Locate the cell with the specified text and output its (x, y) center coordinate. 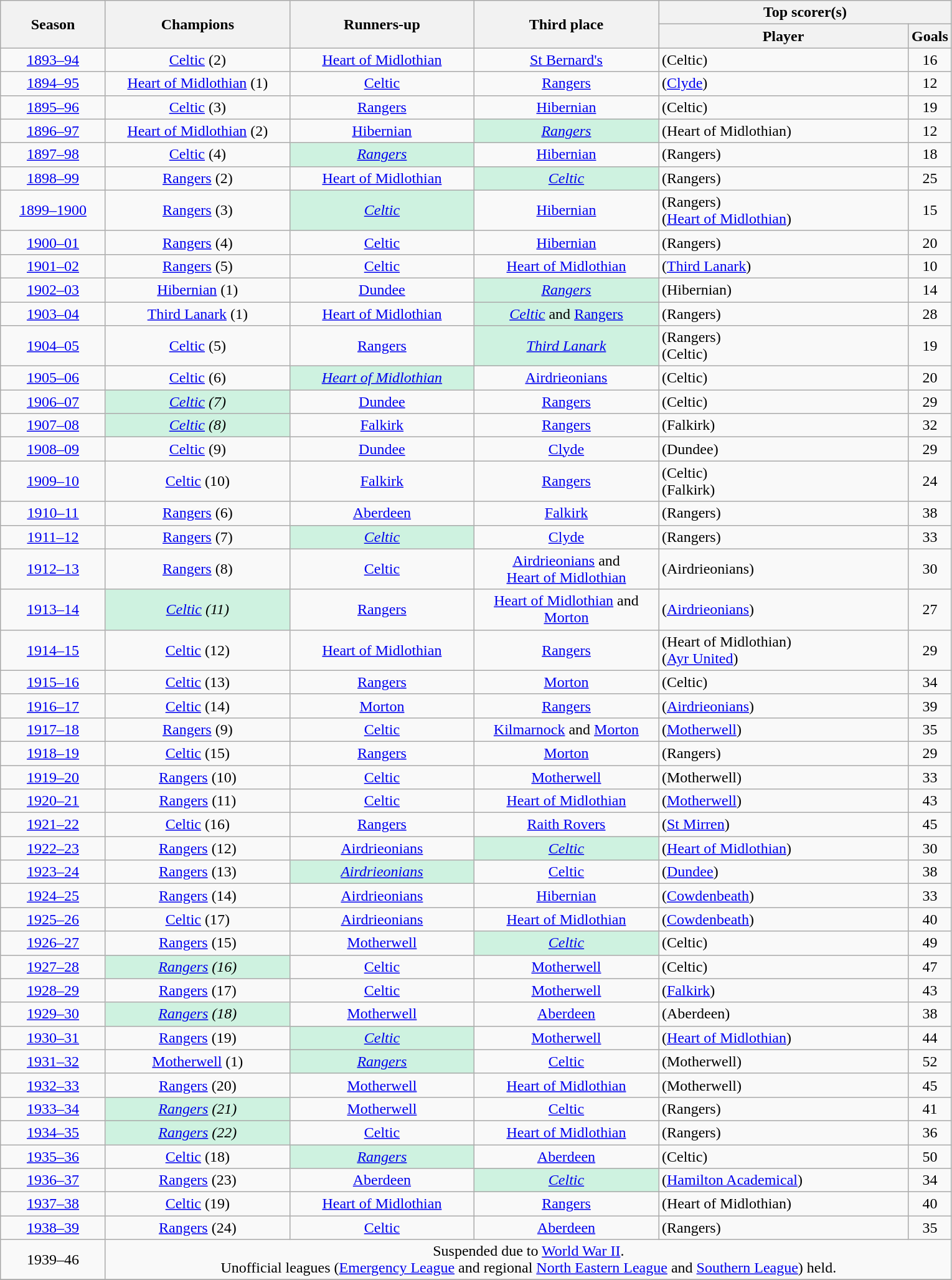
1928–29 (54, 990)
Season (54, 24)
Celtic (12) (197, 650)
1922–23 (54, 848)
1911–12 (54, 537)
Rangers (15) (197, 943)
(St Mirren) (783, 825)
Celtic (5) (197, 346)
1927–28 (54, 967)
1900–01 (54, 242)
Rangers (18) (197, 1014)
Heart of Midlothian andMorton (566, 609)
Rangers (4) (197, 242)
24 (930, 481)
Rangers (7) (197, 537)
1925–26 (54, 919)
1931–32 (54, 1061)
Celtic (8) (197, 425)
1935–36 (54, 1157)
1909–10 (54, 481)
47 (930, 967)
1918–19 (54, 753)
Celtic (13) (197, 682)
Rangers (21) (197, 1109)
Hibernian (1) (197, 290)
Celtic (15) (197, 753)
Rangers (19) (197, 1038)
1898–99 (54, 178)
1908–09 (54, 449)
14 (930, 290)
49 (930, 943)
1902–03 (54, 290)
1933–34 (54, 1109)
44 (930, 1038)
(Heart of Midlothian) (Ayr United) (783, 650)
Third Lanark (1) (197, 313)
Celtic (14) (197, 706)
(Third Lanark) (783, 266)
Top scorer(s) (806, 12)
25 (930, 178)
Player (783, 36)
(Aberdeen) (783, 1014)
Rangers (10) (197, 777)
Champions (197, 24)
1924–25 (54, 896)
Celtic (9) (197, 449)
Rangers (14) (197, 896)
Rangers (11) (197, 801)
1893–94 (54, 60)
10 (930, 266)
1894–95 (54, 83)
Heart of Midlothian (1) (197, 83)
1926–27 (54, 943)
Rangers (17) (197, 990)
1919–20 (54, 777)
1899–1900 (54, 211)
Rangers (3) (197, 211)
Rangers (23) (197, 1180)
Heart of Midlothian (2) (197, 131)
Motherwell (1) (197, 1061)
Celtic (6) (197, 378)
52 (930, 1061)
Rangers (20) (197, 1085)
1903–04 (54, 313)
Celtic (16) (197, 825)
1901–02 (54, 266)
(Hibernian) (783, 290)
Third place (566, 24)
Celtic (11) (197, 609)
15 (930, 211)
Celtic (2) (197, 60)
1895–96 (54, 107)
1904–05 (54, 346)
39 (930, 706)
1896–97 (54, 131)
1910–11 (54, 513)
1913–14 (54, 609)
27 (930, 609)
28 (930, 313)
1905–06 (54, 378)
1929–30 (54, 1014)
1936–37 (54, 1180)
36 (930, 1132)
41 (930, 1109)
Runners-up (382, 24)
Rangers (8) (197, 569)
Rangers (22) (197, 1132)
Rangers (6) (197, 513)
Rangers (16) (197, 967)
1939–46 (54, 1259)
1914–15 (54, 650)
1917–18 (54, 729)
1934–35 (54, 1132)
Goals (930, 36)
1938–39 (54, 1228)
Airdrieonians andHeart of Midlothian (566, 569)
32 (930, 425)
1916–17 (54, 706)
Celtic (10) (197, 481)
Suspended due to World War II. Unofficial leagues (Emergency League and regional North Eastern League and Southern League) held. (528, 1259)
1932–33 (54, 1085)
Celtic (4) (197, 154)
Celtic (19) (197, 1204)
Celtic (7) (197, 402)
18 (930, 154)
1923–24 (54, 872)
16 (930, 60)
Celtic (3) (197, 107)
1920–21 (54, 801)
Rangers (12) (197, 848)
Kilmarnock and Morton (566, 729)
Rangers (24) (197, 1228)
1921–22 (54, 825)
Celtic and Rangers (566, 313)
(Celtic) (Falkirk) (783, 481)
Celtic (18) (197, 1157)
1912–13 (54, 569)
(Hamilton Academical) (783, 1180)
St Bernard's (566, 60)
Third Lanark (566, 346)
50 (930, 1157)
1915–16 (54, 682)
1906–07 (54, 402)
Celtic (17) (197, 919)
Rangers (5) (197, 266)
Rangers (13) (197, 872)
1930–31 (54, 1038)
1937–38 (54, 1204)
1897–98 (54, 154)
(Clyde) (783, 83)
Rangers (9) (197, 729)
(Rangers) (Heart of Midlothian) (783, 211)
(Rangers) (Celtic) (783, 346)
Rangers (2) (197, 178)
Raith Rovers (566, 825)
1907–08 (54, 425)
